Identify which cell holds the provided text, then report its (X, Y) central coordinate. 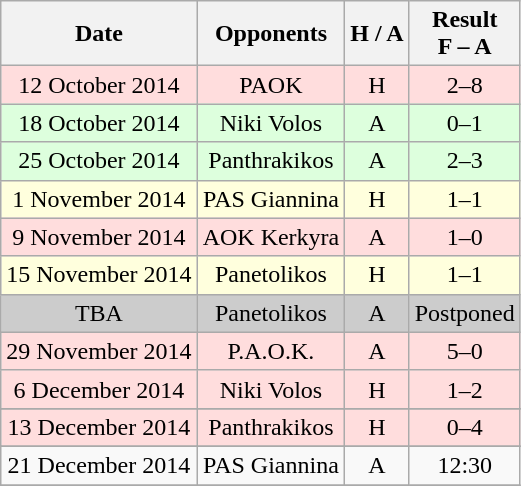
29 November 2014 (99, 351)
15 November 2014 (99, 275)
0–4 (464, 427)
H / A (377, 34)
5–0 (464, 351)
ResultF – A (464, 34)
6 December 2014 (99, 389)
12 October 2014 (99, 85)
TBA (99, 313)
P.A.O.K. (271, 351)
18 October 2014 (99, 123)
1 November 2014 (99, 199)
21 December 2014 (99, 465)
1–2 (464, 389)
25 October 2014 (99, 161)
1–0 (464, 237)
Postponed (464, 313)
0–1 (464, 123)
2–3 (464, 161)
PAOK (271, 85)
13 December 2014 (99, 427)
Date (99, 34)
9 November 2014 (99, 237)
12:30 (464, 465)
2–8 (464, 85)
Opponents (271, 34)
AOK Kerkyra (271, 237)
